Pinpoint the cell where the given text exists, returning its (x, y) midpoint coordinate. 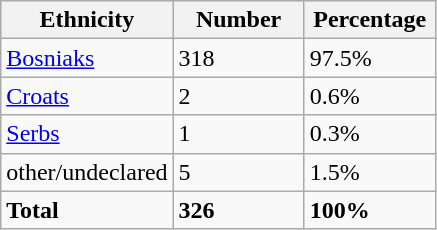
Total (87, 210)
318 (238, 58)
Percentage (370, 20)
1.5% (370, 172)
Serbs (87, 134)
326 (238, 210)
Number (238, 20)
other/undeclared (87, 172)
5 (238, 172)
2 (238, 96)
0.3% (370, 134)
100% (370, 210)
97.5% (370, 58)
Ethnicity (87, 20)
0.6% (370, 96)
Croats (87, 96)
1 (238, 134)
Bosniaks (87, 58)
